Scan for the cell matching the given text and deliver its [X, Y] coordinate at center. 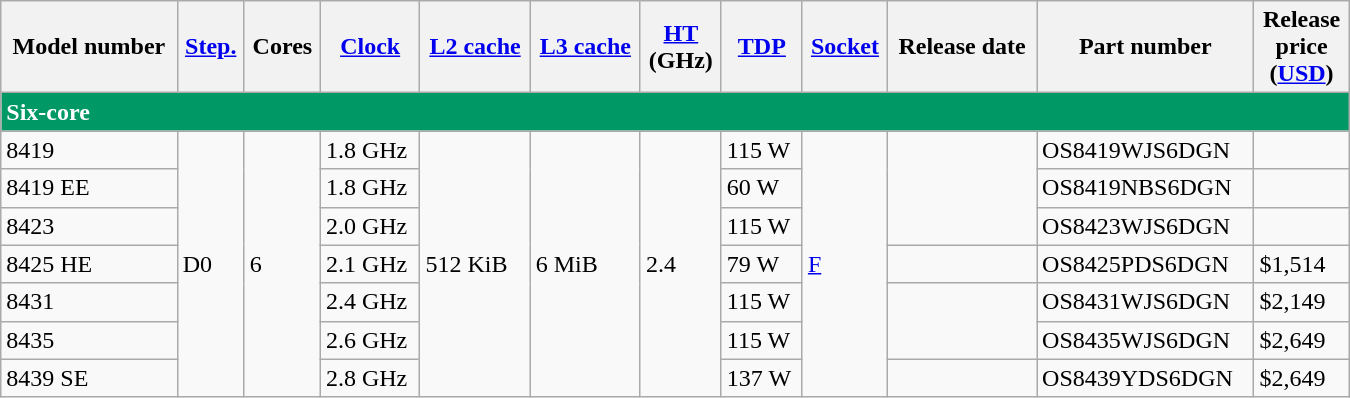
2.4 [680, 264]
Release date [962, 47]
Model number [89, 47]
8423 [89, 226]
6 [282, 264]
OS8423WJS6DGN [1146, 226]
OS8435WJS6DGN [1146, 340]
$1,514 [1302, 264]
L2 cache [475, 47]
79 W [762, 264]
TDP [762, 47]
8419 [89, 150]
8435 [89, 340]
2.6 GHz [370, 340]
OS8425PDS6DGN [1146, 264]
OS8431WJS6DGN [1146, 302]
2.4 GHz [370, 302]
2.8 GHz [370, 378]
2.1 GHz [370, 264]
8439 SE [89, 378]
HT(GHz) [680, 47]
L3 cache [585, 47]
Step. [210, 47]
Cores [282, 47]
Releaseprice(USD) [1302, 47]
OS8419WJS6DGN [1146, 150]
8431 [89, 302]
Six-core [675, 112]
D0 [210, 264]
2.0 GHz [370, 226]
$2,149 [1302, 302]
OS8419NBS6DGN [1146, 188]
6 MiB [585, 264]
8425 HE [89, 264]
8419 EE [89, 188]
OS8439YDS6DGN [1146, 378]
512 KiB [475, 264]
Socket [844, 47]
60 W [762, 188]
137 W [762, 378]
Clock [370, 47]
F [844, 264]
Part number [1146, 47]
